Extract the (x, y) coordinate from the center of the cell holding the provided text.  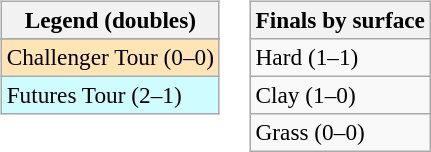
Clay (1–0) (340, 95)
Legend (doubles) (110, 20)
Futures Tour (2–1) (110, 95)
Finals by surface (340, 20)
Grass (0–0) (340, 133)
Challenger Tour (0–0) (110, 57)
Hard (1–1) (340, 57)
